Return (x, y) of the center of cell containing provided text 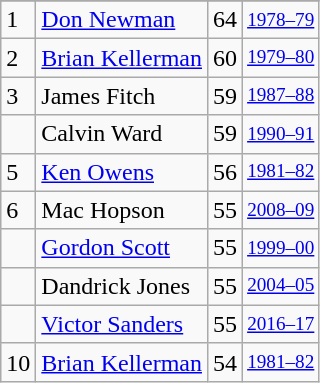
3 (18, 96)
Calvin Ward (122, 134)
2 (18, 58)
Don Newman (122, 20)
Victor Sanders (122, 324)
1978–79 (281, 20)
5 (18, 172)
1987–88 (281, 96)
1 (18, 20)
2008–09 (281, 210)
1979–80 (281, 58)
2016–17 (281, 324)
56 (224, 172)
6 (18, 210)
2004–05 (281, 286)
1990–91 (281, 134)
64 (224, 20)
Dandrick Jones (122, 286)
60 (224, 58)
Mac Hopson (122, 210)
1999–00 (281, 248)
54 (224, 362)
Gordon Scott (122, 248)
10 (18, 362)
James Fitch (122, 96)
Ken Owens (122, 172)
